Capture the cell that displays the provided text and extract its (x, y) central coordinate. 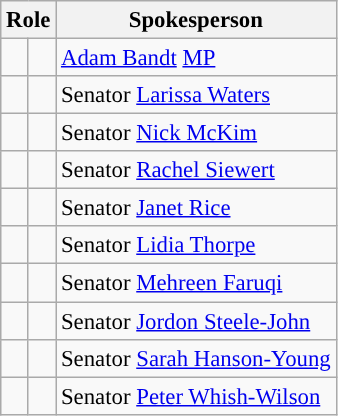
Senator Lidia Thorpe (196, 245)
Senator Larissa Waters (196, 95)
Role (28, 20)
Senator Jordon Steele-John (196, 321)
Senator Mehreen Faruqi (196, 283)
Senator Peter Whish-Wilson (196, 396)
Senator Sarah Hanson-Young (196, 358)
Senator Nick McKim (196, 133)
Adam Bandt MP (196, 58)
Senator Rachel Siewert (196, 170)
Spokesperson (196, 20)
Senator Janet Rice (196, 208)
